Return the [X, Y] coordinate for the center point of the cell that contains the specified text.  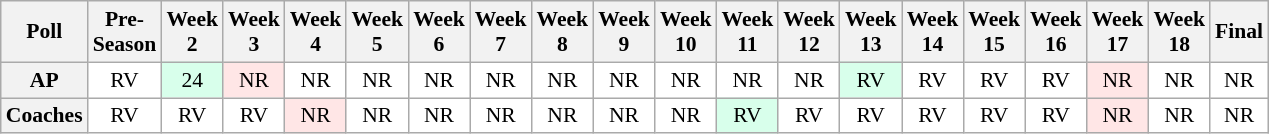
AP [44, 80]
Week2 [192, 32]
Week4 [316, 32]
Week5 [377, 32]
Coaches [44, 116]
Week3 [254, 32]
Week12 [809, 32]
Week14 [933, 32]
Week16 [1056, 32]
Final [1239, 32]
Week9 [624, 32]
Week18 [1179, 32]
Week13 [871, 32]
24 [192, 80]
Week15 [994, 32]
Week7 [501, 32]
Week10 [686, 32]
Week11 [748, 32]
Week17 [1118, 32]
Pre-Season [125, 32]
Week8 [562, 32]
Poll [44, 32]
Week6 [439, 32]
